Pinpoint the cell where the given text exists, returning its [x, y] midpoint coordinate. 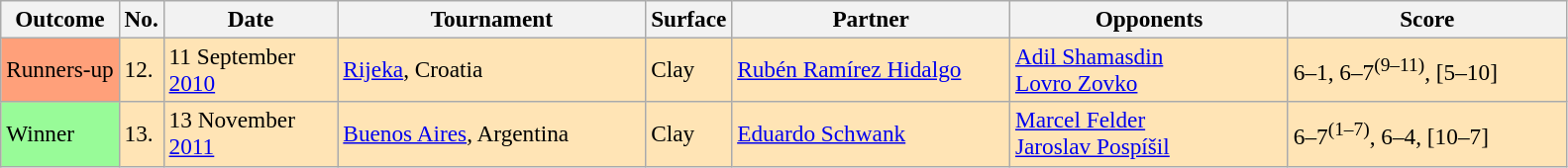
12. [141, 69]
Buenos Aires, Argentina [491, 134]
Partner [872, 19]
Runners-up [59, 69]
Rubén Ramírez Hidalgo [872, 69]
Marcel Felder Jaroslav Pospíšil [1149, 134]
13. [141, 134]
13 November 2011 [251, 134]
6–7(1–7), 6–4, [10–7] [1426, 134]
Rijeka, Croatia [491, 69]
Winner [59, 134]
Score [1426, 19]
11 September 2010 [251, 69]
6–1, 6–7(9–11), [5–10] [1426, 69]
Adil Shamasdin Lovro Zovko [1149, 69]
Outcome [59, 19]
No. [141, 19]
Opponents [1149, 19]
Eduardo Schwank [872, 134]
Tournament [491, 19]
Date [251, 19]
Surface [689, 19]
